Determine the (x, y) coordinate at the center of the cell enclosing the given text.  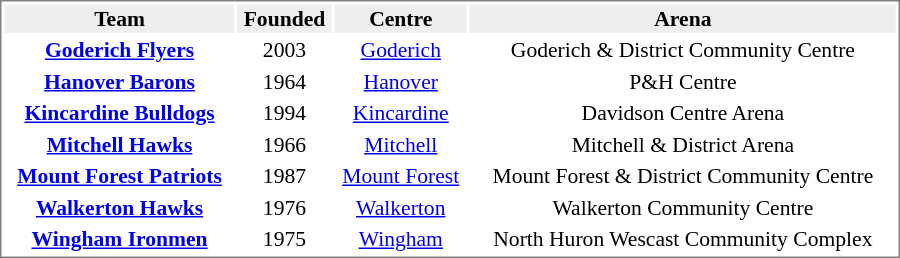
Walkerton (400, 208)
Mount Forest Patriots (119, 176)
Walkerton Hawks (119, 208)
1994 (285, 113)
1964 (285, 82)
Mitchell & District Arena (682, 144)
Davidson Centre Arena (682, 113)
1975 (285, 239)
P&H Centre (682, 82)
North Huron Wescast Community Complex (682, 239)
Founded (285, 18)
Goderich Flyers (119, 50)
Hanover (400, 82)
Walkerton Community Centre (682, 208)
Goderich & District Community Centre (682, 50)
Hanover Barons (119, 82)
Wingham (400, 239)
Kincardine Bulldogs (119, 113)
Mount Forest & District Community Centre (682, 176)
Mitchell Hawks (119, 144)
Arena (682, 18)
Mount Forest (400, 176)
Goderich (400, 50)
Team (119, 18)
1976 (285, 208)
1987 (285, 176)
1966 (285, 144)
Kincardine (400, 113)
2003 (285, 50)
Centre (400, 18)
Wingham Ironmen (119, 239)
Mitchell (400, 144)
